Return (x, y) of the center of cell containing provided text 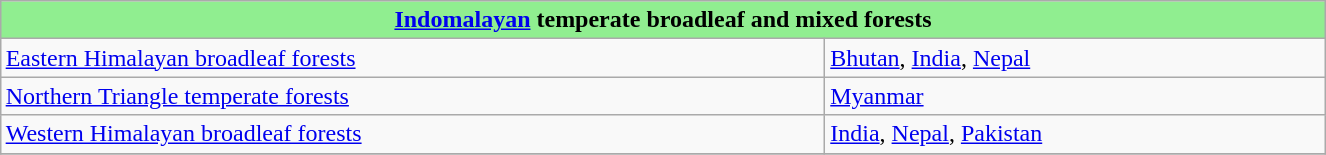
Western Himalayan broadleaf forests (412, 134)
Indomalayan temperate broadleaf and mixed forests (663, 20)
Northern Triangle temperate forests (412, 96)
India, Nepal, Pakistan (1076, 134)
Bhutan, India, Nepal (1076, 58)
Eastern Himalayan broadleaf forests (412, 58)
Myanmar (1076, 96)
